For the text-containing cell, return its midpoint in [X, Y] coordinate format. 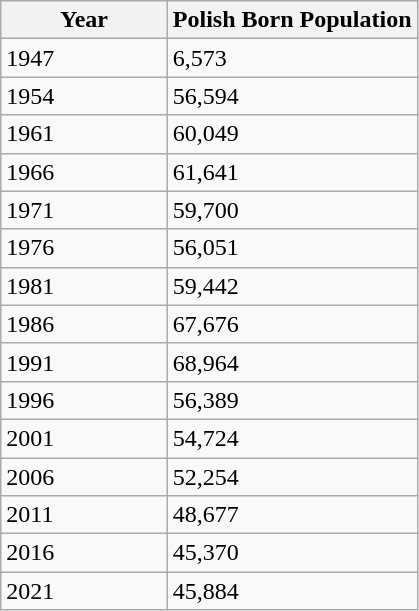
54,724 [292, 438]
2001 [84, 438]
45,884 [292, 591]
60,049 [292, 134]
Year [84, 20]
59,700 [292, 210]
1947 [84, 58]
52,254 [292, 477]
45,370 [292, 553]
6,573 [292, 58]
56,051 [292, 248]
68,964 [292, 362]
1976 [84, 248]
1954 [84, 96]
2006 [84, 477]
1986 [84, 324]
2011 [84, 515]
1981 [84, 286]
Polish Born Population [292, 20]
56,389 [292, 400]
1971 [84, 210]
2021 [84, 591]
2016 [84, 553]
1966 [84, 172]
1996 [84, 400]
1991 [84, 362]
1961 [84, 134]
67,676 [292, 324]
61,641 [292, 172]
59,442 [292, 286]
56,594 [292, 96]
48,677 [292, 515]
